Return [X, Y] of the center of cell containing provided text 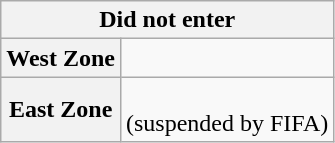
West Zone [61, 58]
East Zone [61, 110]
Did not enter [168, 20]
(suspended by FIFA) [226, 110]
